Detect which cell encompasses the target text, then output its (X, Y) center coordinate. 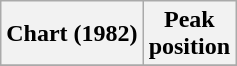
Chart (1982) (72, 34)
Peakposition (189, 34)
